Capture the cell that displays the provided text and extract its [x, y] central coordinate. 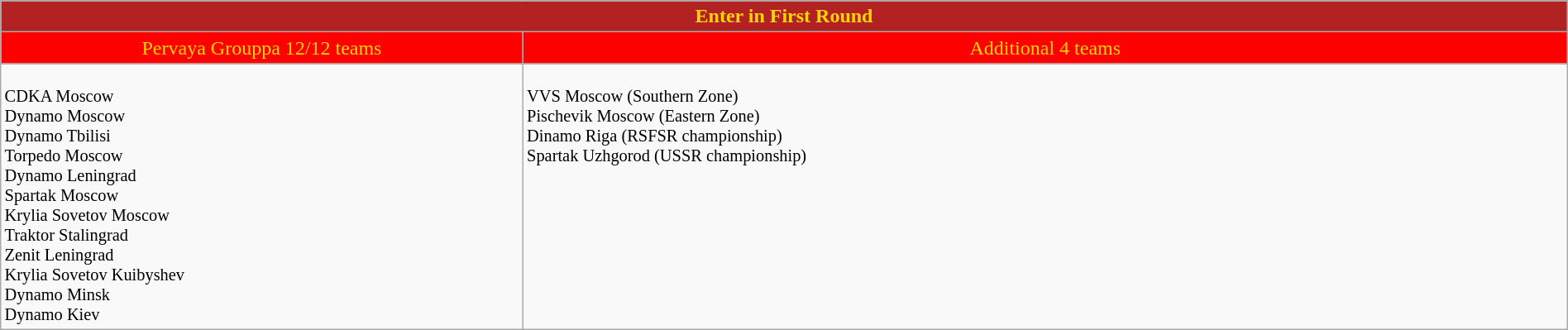
VVS Moscow (Southern Zone) Pischevik Moscow (Eastern Zone) Dinamo Riga (RSFSR championship) Spartak Uzhgorod (USSR championship) [1045, 197]
Pervaya Grouppa 12/12 teams [261, 48]
Enter in First Round [784, 17]
Additional 4 teams [1045, 48]
